Pinpoint the cell where the given text exists, returning its [x, y] midpoint coordinate. 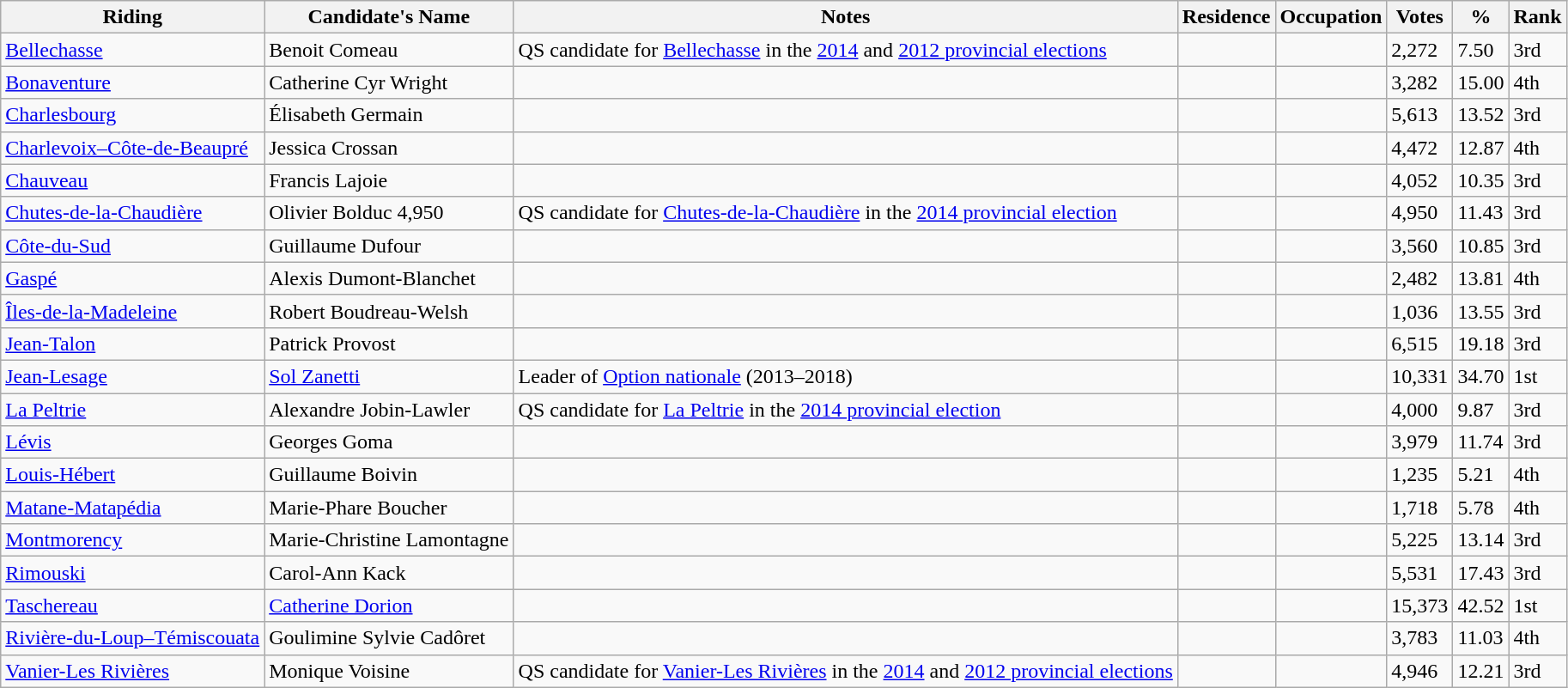
4,946 [1420, 671]
Rimouski [132, 573]
4,950 [1420, 213]
9.87 [1480, 410]
Francis Lajoie [389, 180]
Louis-Hébert [132, 475]
Votes [1420, 17]
QS candidate for Vanier-Les Rivières in the 2014 and 2012 provincial elections [845, 671]
Olivier Bolduc 4,950 [389, 213]
3,783 [1420, 638]
3,979 [1420, 442]
Rank [1537, 17]
4,472 [1420, 148]
34.70 [1480, 376]
3,560 [1420, 246]
5.78 [1480, 508]
Lévis [132, 442]
Georges Goma [389, 442]
Chutes-de-la-Chaudière [132, 213]
4,052 [1420, 180]
11.43 [1480, 213]
12.21 [1480, 671]
Charlesbourg [132, 115]
% [1480, 17]
Occupation [1331, 17]
3,282 [1420, 82]
10.85 [1480, 246]
5,531 [1420, 573]
Jessica Crossan [389, 148]
7.50 [1480, 50]
Catherine Cyr Wright [389, 82]
Jean-Talon [132, 344]
Rivière-du-Loup–Témiscouata [132, 638]
QS candidate for Bellechasse in the 2014 and 2012 provincial elections [845, 50]
Sol Zanetti [389, 376]
La Peltrie [132, 410]
Marie-Christine Lamontagne [389, 540]
Leader of Option nationale (2013–2018) [845, 376]
5.21 [1480, 475]
13.81 [1480, 278]
Notes [845, 17]
Chauveau [132, 180]
Marie-Phare Boucher [389, 508]
Guillaume Dufour [389, 246]
Goulimine Sylvie Cadôret [389, 638]
1,235 [1420, 475]
17.43 [1480, 573]
42.52 [1480, 606]
Alexandre Jobin-Lawler [389, 410]
Charlevoix–Côte-de-Beaupré [132, 148]
13.14 [1480, 540]
Élisabeth Germain [389, 115]
13.52 [1480, 115]
1,718 [1420, 508]
13.55 [1480, 311]
QS candidate for La Peltrie in the 2014 provincial election [845, 410]
6,515 [1420, 344]
Candidate's Name [389, 17]
Riding [132, 17]
Patrick Provost [389, 344]
10.35 [1480, 180]
15.00 [1480, 82]
11.03 [1480, 638]
4,000 [1420, 410]
Benoit Comeau [389, 50]
Taschereau [132, 606]
Matane-Matapédia [132, 508]
QS candidate for Chutes-de-la-Chaudière in the 2014 provincial election [845, 213]
Îles-de-la-Madeleine [132, 311]
5,613 [1420, 115]
Carol-Ann Kack [389, 573]
2,482 [1420, 278]
11.74 [1480, 442]
Côte-du-Sud [132, 246]
12.87 [1480, 148]
10,331 [1420, 376]
2,272 [1420, 50]
Gaspé [132, 278]
Bonaventure [132, 82]
Jean-Lesage [132, 376]
Vanier-Les Rivières [132, 671]
Alexis Dumont-Blanchet [389, 278]
Robert Boudreau-Welsh [389, 311]
Bellechasse [132, 50]
Montmorency [132, 540]
1,036 [1420, 311]
15,373 [1420, 606]
19.18 [1480, 344]
Catherine Dorion [389, 606]
Monique Voisine [389, 671]
Residence [1226, 17]
5,225 [1420, 540]
Guillaume Boivin [389, 475]
